Return the [x, y] coordinate for the center point of the cell that contains the specified text.  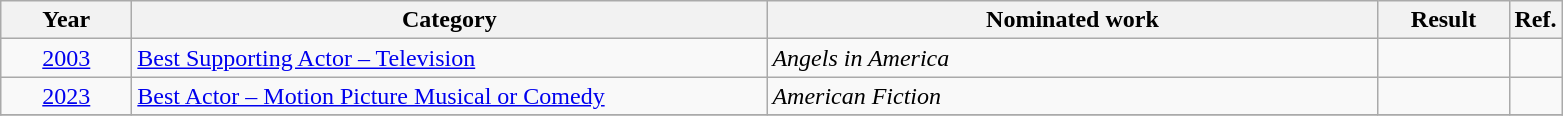
2023 [66, 96]
Category [450, 20]
Best Actor – Motion Picture Musical or Comedy [450, 96]
Nominated work [1072, 20]
Year [66, 20]
American Fiction [1072, 96]
Best Supporting Actor – Television [450, 58]
Ref. [1536, 20]
2003 [66, 58]
Result [1444, 20]
Angels in America [1072, 58]
